Return [X, Y] of the center of cell containing provided text 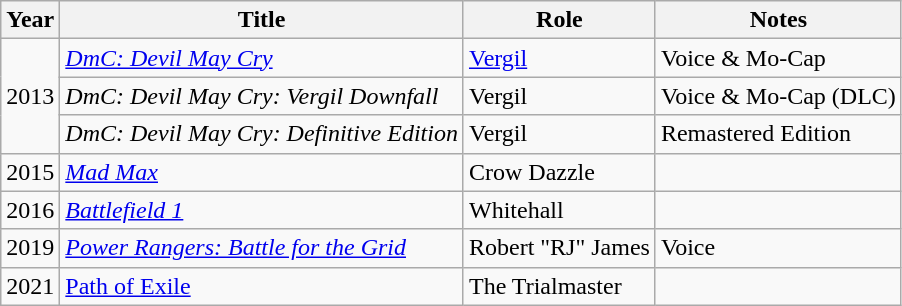
Role [559, 20]
Whitehall [559, 210]
DmC: Devil May Cry [262, 58]
Mad Max [262, 172]
2019 [30, 248]
Voice & Mo-Cap [778, 58]
2013 [30, 96]
DmC: Devil May Cry: Definitive Edition [262, 134]
The Trialmaster [559, 286]
Power Rangers: Battle for the Grid [262, 248]
Voice [778, 248]
Battlefield 1 [262, 210]
Notes [778, 20]
2015 [30, 172]
Crow Dazzle [559, 172]
Voice & Mo-Cap (DLC) [778, 96]
Year [30, 20]
Path of Exile [262, 286]
DmC: Devil May Cry: Vergil Downfall [262, 96]
Robert "RJ" James [559, 248]
Remastered Edition [778, 134]
2021 [30, 286]
2016 [30, 210]
Title [262, 20]
